Pinpoint the cell where the given text exists, returning its [x, y] midpoint coordinate. 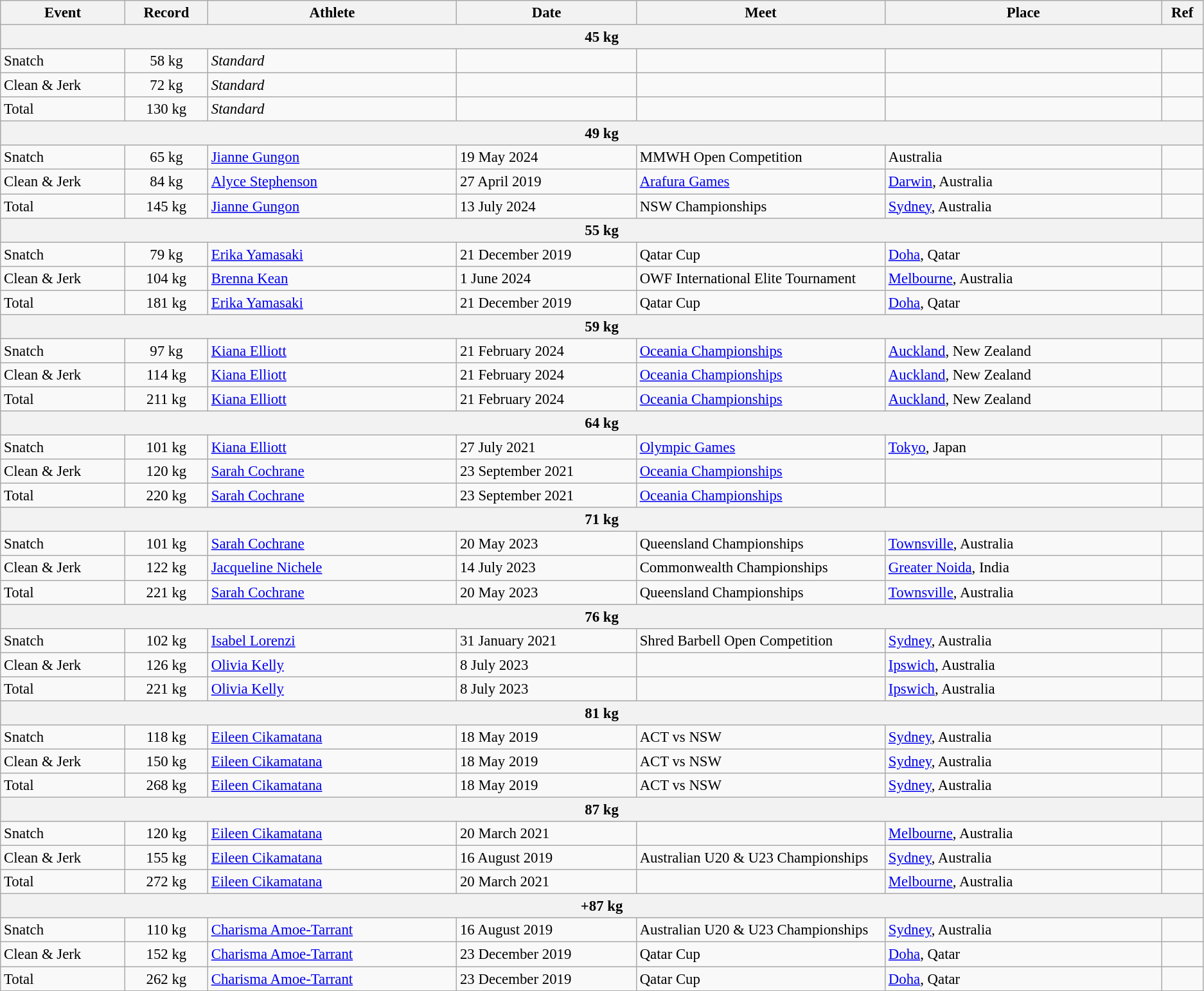
262 kg [166, 979]
14 July 2023 [547, 568]
272 kg [166, 882]
13 July 2024 [547, 206]
Commonwealth Championships [761, 568]
27 April 2019 [547, 182]
155 kg [166, 858]
Date [547, 13]
84 kg [166, 182]
Greater Noida, India [1023, 568]
58 kg [166, 61]
Tokyo, Japan [1023, 448]
126 kg [166, 665]
110 kg [166, 931]
Shred Barbell Open Competition [761, 640]
114 kg [166, 375]
59 kg [602, 327]
145 kg [166, 206]
118 kg [166, 737]
81 kg [602, 713]
Event [63, 13]
19 May 2024 [547, 157]
Jacqueline Nichele [332, 568]
Alyce Stephenson [332, 182]
45 kg [602, 37]
Darwin, Australia [1023, 182]
27 July 2021 [547, 448]
102 kg [166, 640]
181 kg [166, 303]
72 kg [166, 85]
87 kg [602, 810]
211 kg [166, 399]
Olympic Games [761, 448]
55 kg [602, 230]
122 kg [166, 568]
268 kg [166, 785]
Brenna Kean [332, 278]
Meet [761, 13]
MMWH Open Competition [761, 157]
65 kg [166, 157]
150 kg [166, 761]
Australia [1023, 157]
152 kg [166, 954]
Athlete [332, 13]
76 kg [602, 617]
104 kg [166, 278]
1 June 2024 [547, 278]
Place [1023, 13]
31 January 2021 [547, 640]
79 kg [166, 254]
OWF International Elite Tournament [761, 278]
97 kg [166, 351]
130 kg [166, 109]
Isabel Lorenzi [332, 640]
Ref [1182, 13]
64 kg [602, 423]
49 kg [602, 134]
71 kg [602, 520]
NSW Championships [761, 206]
Arafura Games [761, 182]
Record [166, 13]
+87 kg [602, 906]
220 kg [166, 496]
